Find where the given text appears and provide that cell's center as [x, y] coordinate. 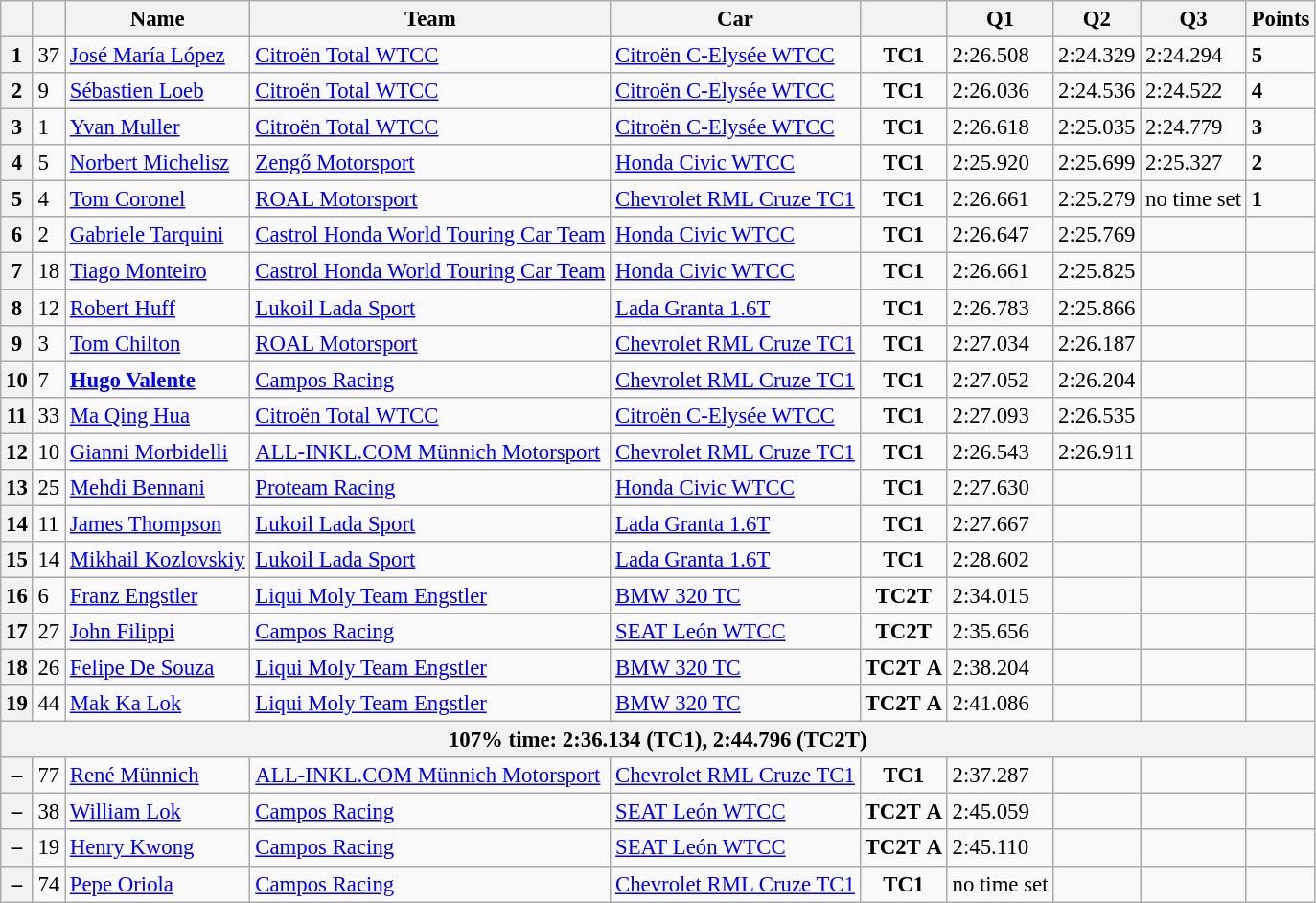
Tom Coronel [157, 199]
Team [430, 19]
37 [48, 56]
8 [17, 308]
Franz Engstler [157, 595]
Mikhail Kozlovskiy [157, 560]
John Filippi [157, 632]
27 [48, 632]
25 [48, 488]
Q2 [1097, 19]
William Lok [157, 812]
2:38.204 [1001, 668]
James Thompson [157, 523]
2:27.667 [1001, 523]
2:24.779 [1194, 127]
2:25.035 [1097, 127]
2:26.036 [1001, 91]
Norbert Michelisz [157, 163]
José María López [157, 56]
René Münnich [157, 776]
Car [736, 19]
2:25.866 [1097, 308]
Points [1281, 19]
Proteam Racing [430, 488]
2:27.034 [1001, 343]
2:25.699 [1097, 163]
2:45.110 [1001, 848]
44 [48, 704]
38 [48, 812]
2:25.769 [1097, 235]
2:26.783 [1001, 308]
2:25.327 [1194, 163]
2:37.287 [1001, 776]
Hugo Valente [157, 380]
2:41.086 [1001, 704]
74 [48, 884]
2:26.647 [1001, 235]
Q3 [1194, 19]
2:28.602 [1001, 560]
2:27.052 [1001, 380]
33 [48, 415]
Robert Huff [157, 308]
Tiago Monteiro [157, 271]
2:26.543 [1001, 451]
13 [17, 488]
2:24.329 [1097, 56]
2:35.656 [1001, 632]
107% time: 2:36.134 (TC1), 2:44.796 (TC2T) [658, 740]
2:25.825 [1097, 271]
2:25.920 [1001, 163]
77 [48, 776]
Mehdi Bennani [157, 488]
Sébastien Loeb [157, 91]
16 [17, 595]
2:26.187 [1097, 343]
2:45.059 [1001, 812]
2:26.535 [1097, 415]
Yvan Muller [157, 127]
Tom Chilton [157, 343]
17 [17, 632]
Ma Qing Hua [157, 415]
Henry Kwong [157, 848]
Felipe De Souza [157, 668]
2:34.015 [1001, 595]
Mak Ka Lok [157, 704]
26 [48, 668]
2:25.279 [1097, 199]
2:27.630 [1001, 488]
Pepe Oriola [157, 884]
2:26.508 [1001, 56]
2:24.294 [1194, 56]
2:26.204 [1097, 380]
2:24.536 [1097, 91]
2:27.093 [1001, 415]
Zengő Motorsport [430, 163]
Q1 [1001, 19]
Gianni Morbidelli [157, 451]
Gabriele Tarquini [157, 235]
2:26.618 [1001, 127]
2:26.911 [1097, 451]
15 [17, 560]
2:24.522 [1194, 91]
Name [157, 19]
